Search for the cell housing the specified text and yield its [X, Y] center coordinate. 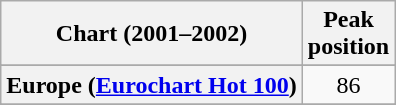
Europe (Eurochart Hot 100) [152, 85]
Peakposition [348, 34]
Chart (2001–2002) [152, 34]
86 [348, 85]
